Detect which cell encompasses the target text, then output its [x, y] center coordinate. 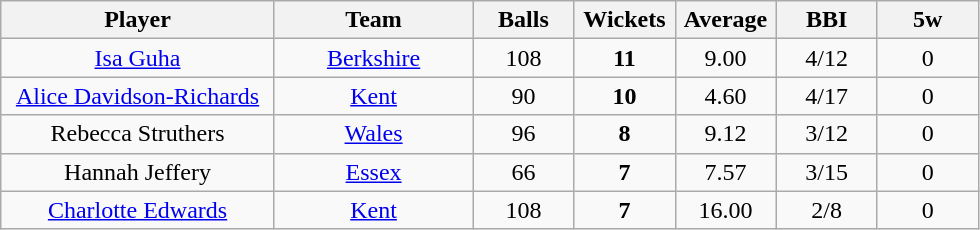
Wickets [624, 20]
Average [726, 20]
Alice Davidson-Richards [138, 96]
Hannah Jeffery [138, 172]
7.57 [726, 172]
11 [624, 58]
90 [524, 96]
16.00 [726, 210]
Team [374, 20]
4/12 [826, 58]
Berkshire [374, 58]
BBI [826, 20]
10 [624, 96]
Charlotte Edwards [138, 210]
2/8 [826, 210]
9.00 [726, 58]
Wales [374, 134]
3/15 [826, 172]
4/17 [826, 96]
Essex [374, 172]
4.60 [726, 96]
Isa Guha [138, 58]
Player [138, 20]
8 [624, 134]
Rebecca Struthers [138, 134]
Balls [524, 20]
9.12 [726, 134]
5w [928, 20]
66 [524, 172]
96 [524, 134]
3/12 [826, 134]
